Determine the [x, y] coordinate at the center of the cell enclosing the given text.  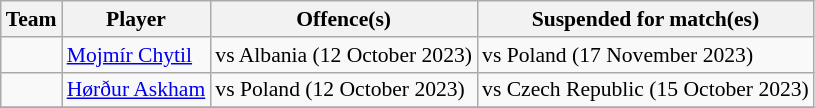
Suspended for match(es) [646, 19]
vs Albania (12 October 2023) [344, 55]
vs Poland (12 October 2023) [344, 90]
vs Poland (17 November 2023) [646, 55]
Offence(s) [344, 19]
Mojmír Chytil [136, 55]
Player [136, 19]
Team [32, 19]
vs Czech Republic (15 October 2023) [646, 90]
Hørður Askham [136, 90]
